For the text-containing cell, return its midpoint in [X, Y] coordinate format. 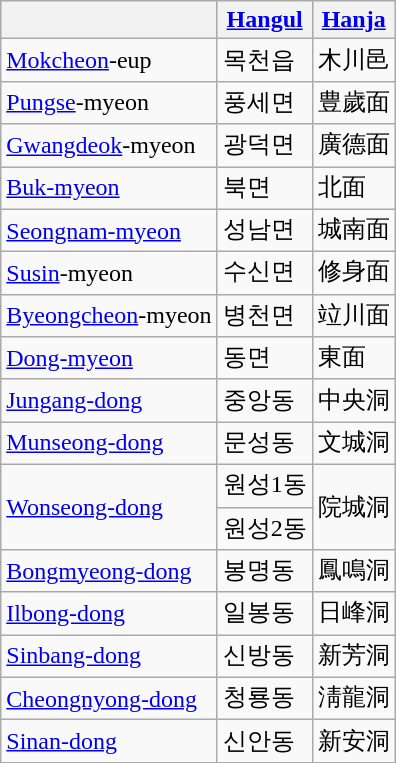
목천읍 [264, 60]
Sinbang-dong [109, 656]
원성1동 [264, 486]
鳳鳴洞 [354, 572]
광덕면 [264, 146]
淸龍洞 [354, 698]
신안동 [264, 742]
新芳洞 [354, 656]
신방동 [264, 656]
木川邑 [354, 60]
Seongnam-myeon [109, 230]
동면 [264, 358]
문성동 [264, 444]
Byeongcheon-myeon [109, 316]
청룡동 [264, 698]
日峰洞 [354, 614]
Mokcheon-eup [109, 60]
中央洞 [354, 400]
北面 [354, 188]
豊歲面 [354, 102]
중앙동 [264, 400]
Sinan-dong [109, 742]
풍세면 [264, 102]
북면 [264, 188]
修身面 [354, 274]
Buk-myeon [109, 188]
일봉동 [264, 614]
Cheongnyong-dong [109, 698]
Munseong-dong [109, 444]
院城洞 [354, 506]
봉명동 [264, 572]
Gwangdeok-myeon [109, 146]
Hangul [264, 20]
병천면 [264, 316]
文城洞 [354, 444]
Wonseong-dong [109, 506]
城南面 [354, 230]
新安洞 [354, 742]
Pungse-myeon [109, 102]
성남면 [264, 230]
Hanja [354, 20]
東面 [354, 358]
Susin-myeon [109, 274]
Ilbong-dong [109, 614]
Dong-myeon [109, 358]
竝川面 [354, 316]
廣德面 [354, 146]
Bongmyeong-dong [109, 572]
원성2동 [264, 528]
수신면 [264, 274]
Jungang-dong [109, 400]
